Identify which cell holds the provided text, then report its [x, y] central coordinate. 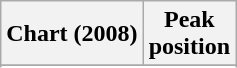
Peakposition [189, 34]
Chart (2008) [72, 34]
